Locate the cell with the specified text and output its [x, y] center coordinate. 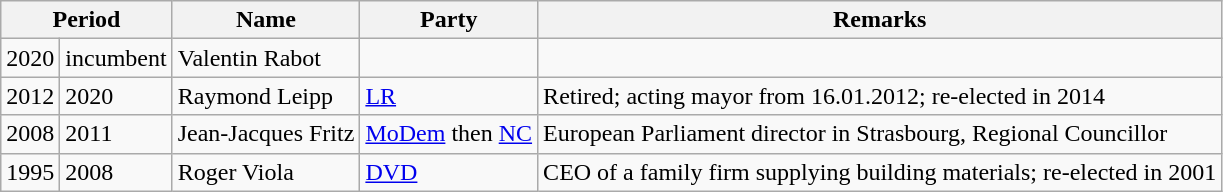
LR [449, 96]
European Parliament director in Strasbourg, Regional Councillor [880, 134]
Period [86, 20]
Raymond Leipp [266, 96]
Jean-Jacques Fritz [266, 134]
Retired; acting mayor from 16.01.2012; re-elected in 2014 [880, 96]
Roger Viola [266, 172]
CEO of a family firm supplying building materials; re-elected in 2001 [880, 172]
incumbent [116, 58]
Party [449, 20]
2011 [116, 134]
Valentin Rabot [266, 58]
Name [266, 20]
DVD [449, 172]
MoDem then NC [449, 134]
2012 [30, 96]
Remarks [880, 20]
1995 [30, 172]
